Pinpoint the cell where the given text exists, returning its [X, Y] midpoint coordinate. 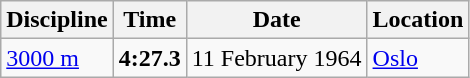
11 February 1964 [276, 58]
3000 m [57, 58]
Date [276, 20]
Time [150, 20]
Oslo [418, 58]
Discipline [57, 20]
4:27.3 [150, 58]
Location [418, 20]
